Determine the (X, Y) coordinate at the center of the cell enclosing the given text.  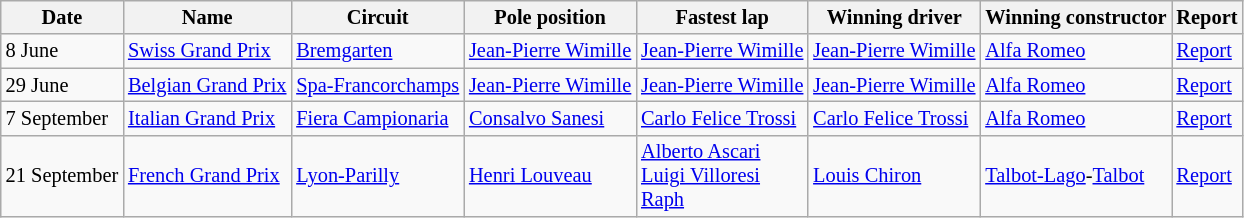
Pole position (550, 17)
Alberto Ascari Luigi Villoresi Raph (722, 176)
Date (62, 17)
Bremgarten (378, 51)
Talbot-Lago-Talbot (1076, 176)
Belgian Grand Prix (207, 85)
French Grand Prix (207, 176)
Name (207, 17)
Swiss Grand Prix (207, 51)
Fastest lap (722, 17)
21 September (62, 176)
Circuit (378, 17)
Winning driver (894, 17)
Winning constructor (1076, 17)
Louis Chiron (894, 176)
Lyon-Parilly (378, 176)
29 June (62, 85)
Spa-Francorchamps (378, 85)
7 September (62, 118)
8 June (62, 51)
Henri Louveau (550, 176)
Italian Grand Prix (207, 118)
Fiera Campionaria (378, 118)
Consalvo Sanesi (550, 118)
